Locate the cell with the specified text and output its [x, y] center coordinate. 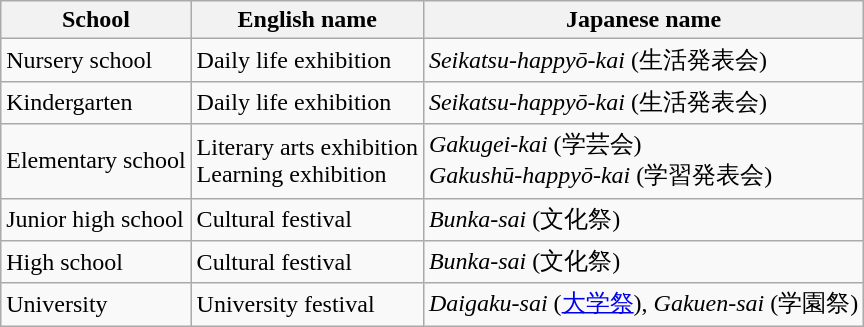
Japanese name [643, 20]
Elementary school [96, 161]
School [96, 20]
Gakugei-kai (学芸会)Gakushū-happyō-kai (学習発表会) [643, 161]
Junior high school [96, 220]
University festival [307, 304]
High school [96, 262]
Daigaku-sai (大学祭), Gakuen-sai (学園祭) [643, 304]
University [96, 304]
English name [307, 20]
Kindergarten [96, 102]
Nursery school [96, 60]
Literary arts exhibitionLearning exhibition [307, 161]
